Determine the (x, y) coordinate at the center of the cell enclosing the given text.  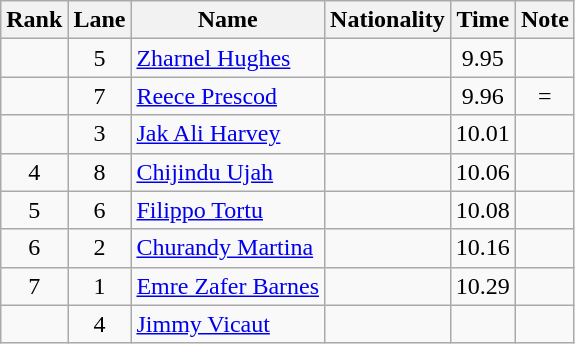
Name (228, 20)
Zharnel Hughes (228, 58)
10.06 (482, 172)
9.95 (482, 58)
Filippo Tortu (228, 210)
10.29 (482, 286)
10.16 (482, 248)
= (544, 96)
9.96 (482, 96)
8 (100, 172)
Emre Zafer Barnes (228, 286)
Chijindu Ujah (228, 172)
Nationality (388, 20)
Jimmy Vicaut (228, 324)
10.08 (482, 210)
Time (482, 20)
Lane (100, 20)
Churandy Martina (228, 248)
2 (100, 248)
3 (100, 134)
Rank (34, 20)
Jak Ali Harvey (228, 134)
Reece Prescod (228, 96)
Note (544, 20)
10.01 (482, 134)
1 (100, 286)
